For the text-containing cell, return its midpoint in (x, y) coordinate format. 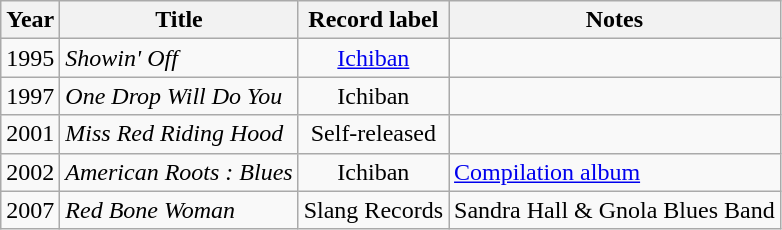
Title (179, 20)
Sandra Hall & Gnola Blues Band (615, 210)
Compilation album (615, 172)
American Roots : Blues (179, 172)
Red Bone Woman (179, 210)
1995 (30, 58)
Showin' Off (179, 58)
2002 (30, 172)
2007 (30, 210)
1997 (30, 96)
Slang Records (373, 210)
Record label (373, 20)
Year (30, 20)
Miss Red Riding Hood (179, 134)
2001 (30, 134)
Notes (615, 20)
One Drop Will Do You (179, 96)
Self-released (373, 134)
